Pinpoint the cell where the given text exists, returning its (X, Y) midpoint coordinate. 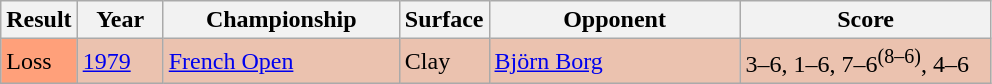
French Open (281, 62)
Opponent (614, 20)
Surface (444, 20)
Björn Borg (614, 62)
Result (39, 20)
Score (866, 20)
1979 (120, 62)
3–6, 1–6, 7–6(8–6), 4–6 (866, 62)
Loss (39, 62)
Clay (444, 62)
Championship (281, 20)
Year (120, 20)
